Capture the cell that displays the provided text and extract its (x, y) central coordinate. 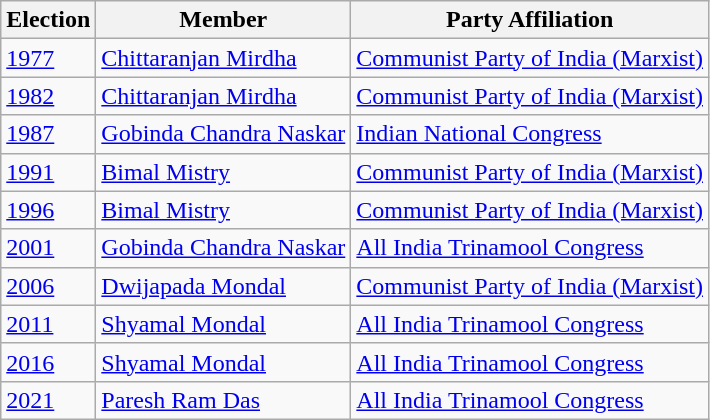
1996 (48, 210)
Dwijapada Mondal (224, 286)
2016 (48, 362)
2006 (48, 286)
Member (224, 20)
Indian National Congress (530, 134)
1987 (48, 134)
2011 (48, 324)
2021 (48, 400)
1991 (48, 172)
1982 (48, 96)
1977 (48, 58)
Election (48, 20)
2001 (48, 248)
Party Affiliation (530, 20)
Paresh Ram Das (224, 400)
